Return the (x, y) coordinate for the center point of the cell that contains the specified text.  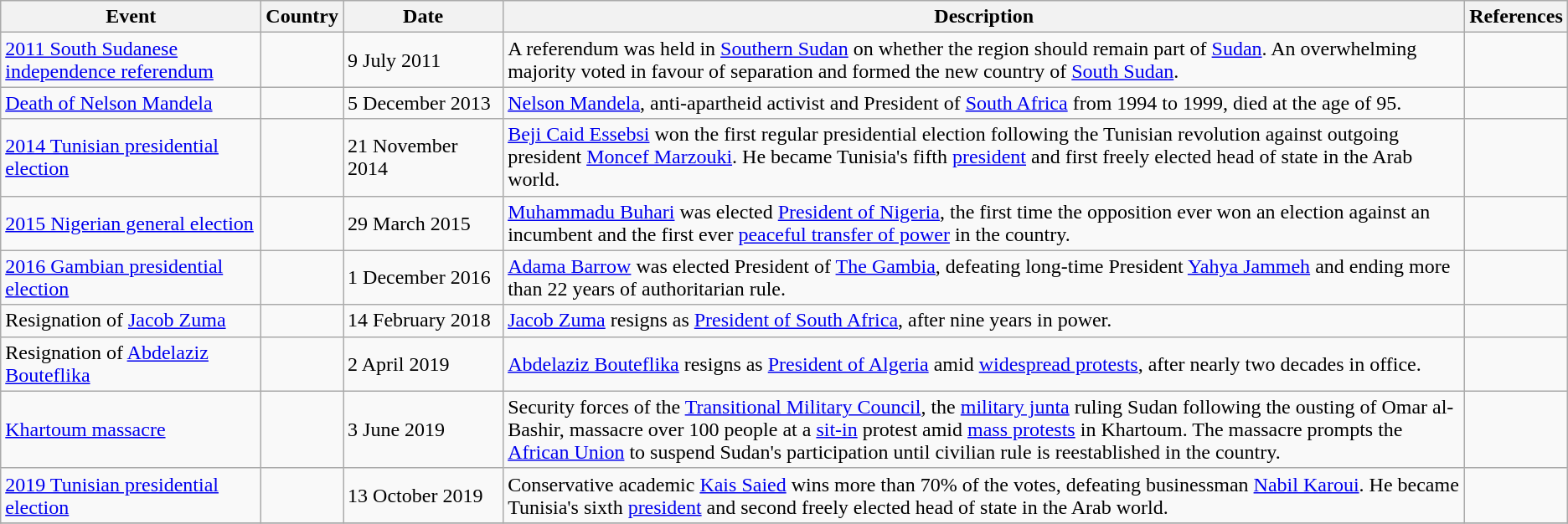
Date (424, 17)
Resignation of Abdelaziz Bouteflika (131, 363)
5 December 2013 (424, 103)
3 June 2019 (424, 429)
Jacob Zuma resigns as President of South Africa, after nine years in power. (984, 321)
Resignation of Jacob Zuma (131, 321)
2011 South Sudanese independence referendum (131, 60)
Khartoum massacre (131, 429)
Description (984, 17)
1 December 2016 (424, 278)
2015 Nigerian general election (131, 223)
References (1516, 17)
Adama Barrow was elected President of The Gambia, defeating long-time President Yahya Jammeh and ending more than 22 years of authoritarian rule. (984, 278)
29 March 2015 (424, 223)
Country (302, 17)
Death of Nelson Mandela (131, 103)
2019 Tunisian presidential election (131, 496)
2 April 2019 (424, 363)
13 October 2019 (424, 496)
Nelson Mandela, anti-apartheid activist and President of South Africa from 1994 to 1999, died at the age of 95. (984, 103)
Abdelaziz Bouteflika resigns as President of Algeria amid widespread protests, after nearly two decades in office. (984, 363)
9 July 2011 (424, 60)
2016 Gambian presidential election (131, 278)
14 February 2018 (424, 321)
2014 Tunisian presidential election (131, 157)
Event (131, 17)
21 November 2014 (424, 157)
